Find where the given text appears and provide that cell's center as (x, y) coordinate. 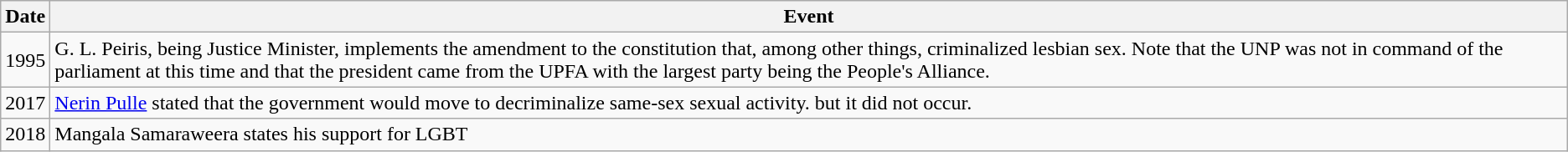
Nerin Pulle stated that the government would move to decriminalize same-sex sexual activity. but it did not occur. (809, 103)
Date (25, 17)
2017 (25, 103)
2018 (25, 134)
1995 (25, 60)
Mangala Samaraweera states his support for LGBT (809, 134)
Event (809, 17)
